Scan for the cell matching the given text and deliver its (X, Y) coordinate at center. 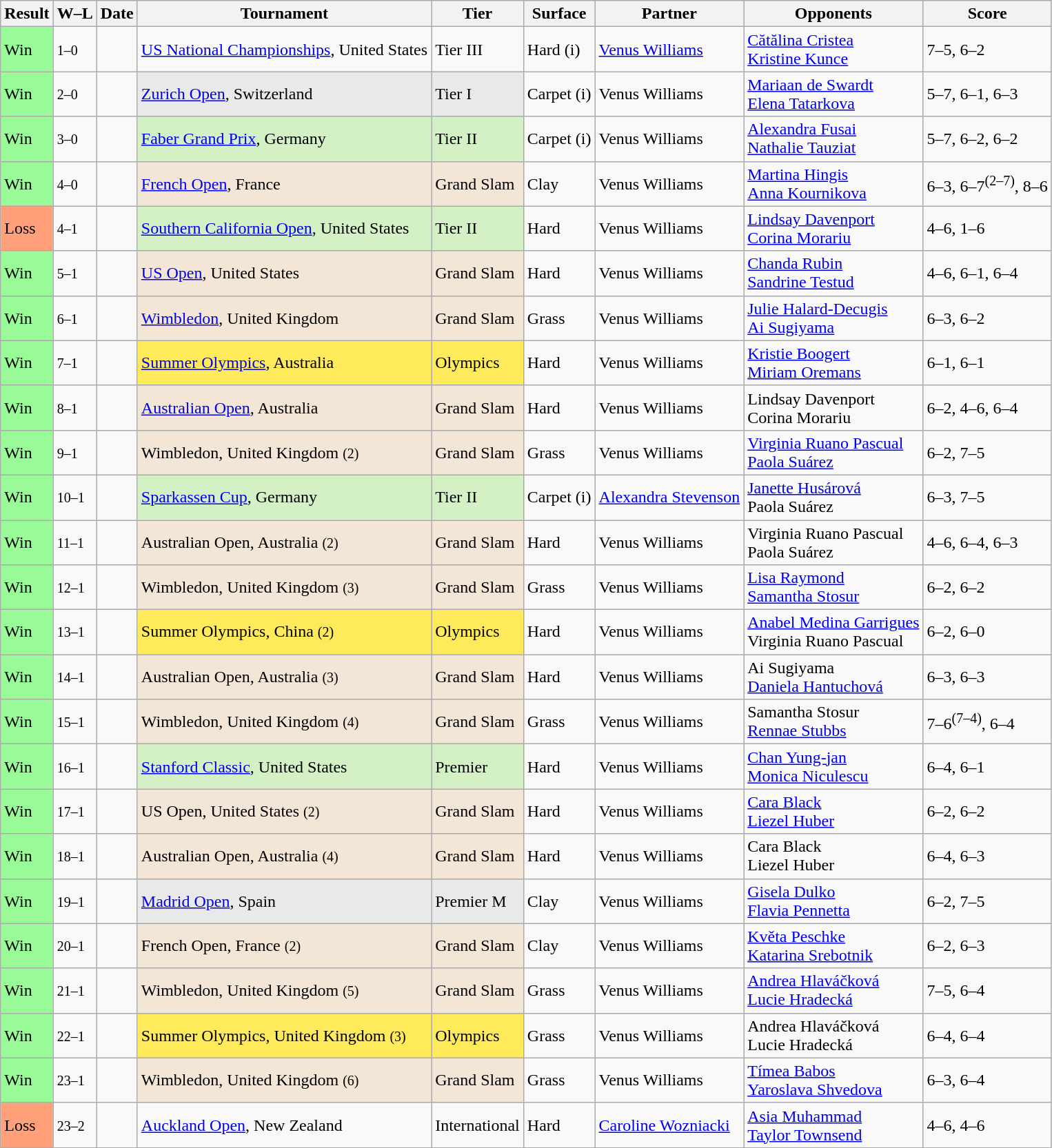
Southern California Open, United States (284, 229)
6–2, 6–0 (987, 633)
4–0 (74, 183)
Opponents (833, 14)
US National Championships, United States (284, 50)
Sparkassen Cup, Germany (284, 498)
23–1 (74, 1080)
11–1 (74, 542)
4–6, 6–1, 6–4 (987, 273)
8–1 (74, 408)
23–2 (74, 1125)
Hard (i) (559, 50)
Premier (478, 766)
22–1 (74, 1035)
6–3, 7–5 (987, 498)
6–2, 6–3 (987, 945)
Australian Open, Australia (4) (284, 856)
12–1 (74, 587)
Samantha Stosur Rennae Stubbs (833, 722)
2–0 (74, 94)
6–4, 6–3 (987, 856)
6–1, 6–1 (987, 362)
Květa Peschke Katarina Srebotnik (833, 945)
6–4, 6–1 (987, 766)
15–1 (74, 722)
4–6, 4–6 (987, 1125)
Wimbledon, United Kingdom (2) (284, 452)
Partner (669, 14)
US Open, United States (284, 273)
French Open, France (2) (284, 945)
Wimbledon, United Kingdom (5) (284, 991)
6–4, 6–4 (987, 1035)
Tournament (284, 14)
6–3, 6–7(2–7), 8–6 (987, 183)
4–6, 6–4, 6–3 (987, 542)
Chan Yung-jan Monica Niculescu (833, 766)
Australian Open, Australia (3) (284, 677)
17–1 (74, 812)
Ai Sugiyama Daniela Hantuchová (833, 677)
4–1 (74, 229)
Lisa Raymond Samantha Stosur (833, 587)
Julie Halard-Decugis Ai Sugiyama (833, 318)
Asia Muhammad Taylor Townsend (833, 1125)
Cătălina Cristea Kristine Kunce (833, 50)
3–0 (74, 139)
5–7, 6–1, 6–3 (987, 94)
16–1 (74, 766)
Score (987, 14)
6–3, 6–3 (987, 677)
Wimbledon, United Kingdom (6) (284, 1080)
1–0 (74, 50)
Janette Husárová Paola Suárez (833, 498)
Stanford Classic, United States (284, 766)
Auckland Open, New Zealand (284, 1125)
5–1 (74, 273)
Martina Hingis Anna Kournikova (833, 183)
5–7, 6–2, 6–2 (987, 139)
Wimbledon, United Kingdom (284, 318)
Mariaan de Swardt Elena Tatarkova (833, 94)
13–1 (74, 633)
Zurich Open, Switzerland (284, 94)
Wimbledon, United Kingdom (3) (284, 587)
7–1 (74, 362)
21–1 (74, 991)
20–1 (74, 945)
Anabel Medina Garrigues Virginia Ruano Pascual (833, 633)
Australian Open, Australia (2) (284, 542)
19–1 (74, 901)
14–1 (74, 677)
Caroline Wozniacki (669, 1125)
7–5, 6–2 (987, 50)
6–3, 6–4 (987, 1080)
Tímea Babos Yaroslava Shvedova (833, 1080)
Australian Open, Australia (284, 408)
18–1 (74, 856)
Summer Olympics, United Kingdom (3) (284, 1035)
7–6(7–4), 6–4 (987, 722)
Premier M (478, 901)
7–5, 6–4 (987, 991)
Date (117, 14)
9–1 (74, 452)
Alexandra Stevenson (669, 498)
Result (27, 14)
Faber Grand Prix, Germany (284, 139)
Gisela Dulko Flavia Pennetta (833, 901)
6–3, 6–2 (987, 318)
French Open, France (284, 183)
Kristie Boogert Miriam Oremans (833, 362)
10–1 (74, 498)
6–1 (74, 318)
Tier (478, 14)
US Open, United States (2) (284, 812)
6–2, 4–6, 6–4 (987, 408)
Chanda Rubin Sandrine Testud (833, 273)
International (478, 1125)
Surface (559, 14)
Tier I (478, 94)
Alexandra Fusai Nathalie Tauziat (833, 139)
W–L (74, 14)
Summer Olympics, China (2) (284, 633)
Wimbledon, United Kingdom (4) (284, 722)
Madrid Open, Spain (284, 901)
4–6, 1–6 (987, 229)
Summer Olympics, Australia (284, 362)
Tier III (478, 50)
